Capture the cell that displays the provided text and extract its (x, y) central coordinate. 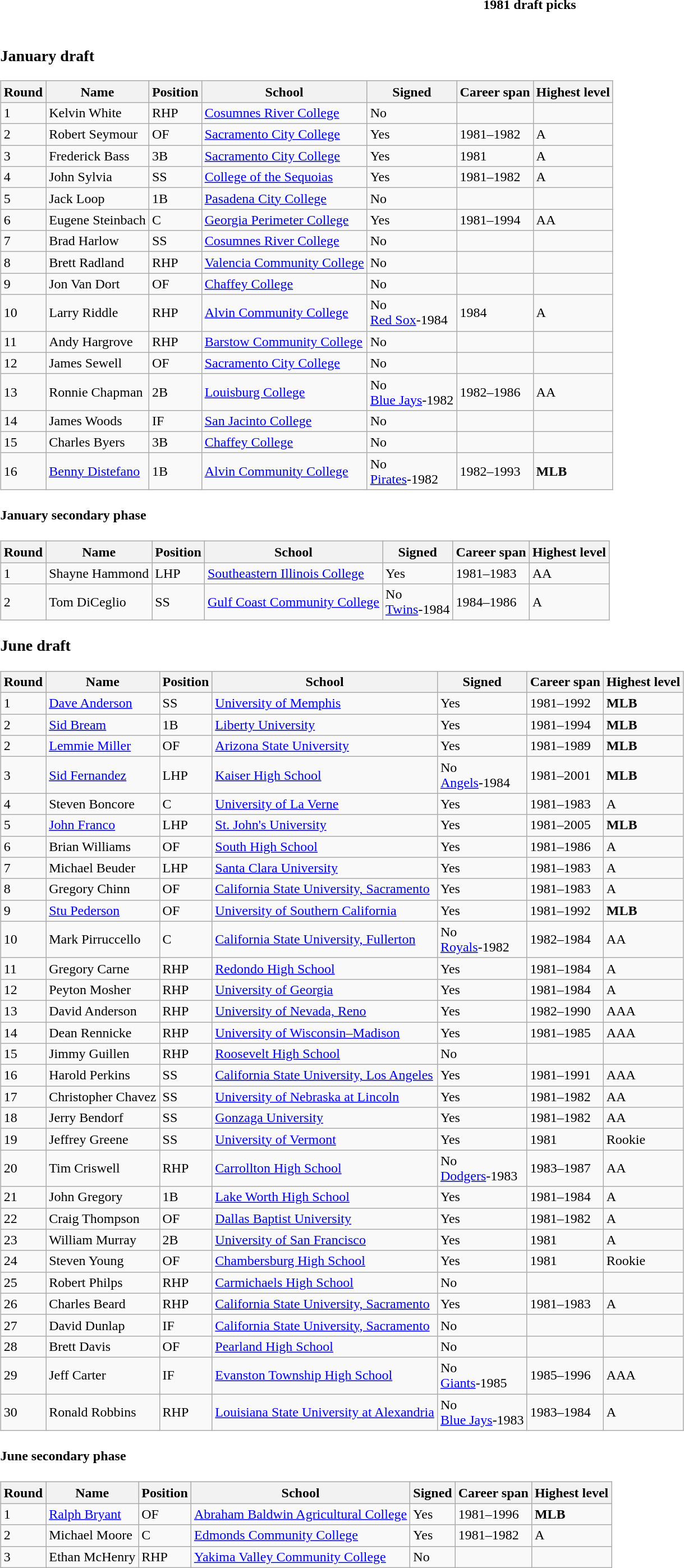
1984 (495, 313)
Abraham Baldwin Agricultural College (300, 1514)
NoBlue Jays-1983 (482, 1413)
Jerry Bendorf (103, 1118)
Georgia Perimeter College (284, 220)
Evanston Township High School (325, 1376)
California State University, Fullerton (325, 939)
1981–1986 (565, 847)
Shayne Hammond (99, 573)
Roosevelt High School (325, 1054)
Lake Worth High School (325, 1197)
1981–2005 (565, 825)
College of the Sequoias (284, 177)
1982–1984 (565, 939)
Brian Williams (103, 847)
19 (23, 1139)
David Dunlap (103, 1325)
Jimmy Guillen (103, 1054)
1983–1984 (565, 1413)
Jeffrey Greene (103, 1139)
University of Vermont (325, 1139)
Craig Thompson (103, 1218)
Stu Pederson (103, 911)
James Sewell (98, 363)
27 (23, 1325)
Brett Davis (103, 1346)
Lemmie Miller (103, 746)
26 (23, 1304)
Sid Fernandez (103, 775)
Larry Riddle (98, 313)
Gregory Chinn (103, 889)
Steven Young (103, 1261)
Ethan McHenry (92, 1557)
Jack Loop (98, 199)
Liberty University (325, 725)
Jeff Carter (103, 1376)
17 (23, 1097)
Gulf Coast Community College (293, 603)
18 (23, 1118)
Kelvin White (98, 113)
Steven Boncore (103, 804)
Kaiser High School (325, 775)
University of La Verne (325, 804)
21 (23, 1197)
Redondo High School (325, 968)
Tim Criswell (103, 1168)
California State University, Los Angeles (325, 1075)
1983–1987 (565, 1168)
Dave Anderson (103, 703)
Charles Byers (98, 442)
Charles Beard (103, 1304)
Ronald Robbins (103, 1413)
NoAngels-1984 (482, 775)
22 (23, 1218)
Mark Pirruccello (103, 939)
28 (23, 1346)
Frederick Bass (98, 156)
Carmichaels High School (325, 1282)
No Twins-1984 (417, 603)
Andy Hargrove (98, 342)
Brett Radland (98, 263)
St. John's University (325, 825)
University of Southern California (325, 911)
Dean Rennicke (103, 1033)
John Gregory (103, 1197)
David Anderson (103, 1011)
Christopher Chavez (103, 1097)
John Sylvia (98, 177)
1981–1991 (565, 1075)
University of Wisconsin–Madison (325, 1033)
James Woods (98, 421)
NoGiants-1985 (482, 1376)
Louisburg College (284, 392)
Tom DiCeglio (99, 603)
No Red Sox-1984 (412, 313)
Dallas Baptist University (325, 1218)
1984–1986 (491, 603)
Sid Bream (103, 725)
Ralph Bryant (92, 1514)
University of Georgia (325, 990)
Valencia Community College (284, 263)
1981–2001 (565, 775)
University of Nebraska at Lincoln (325, 1097)
NoRoyals-1982 (482, 939)
Michael Beuder (103, 868)
John Franco (103, 825)
Barstow Community College (284, 342)
Eugene Steinbach (98, 220)
Santa Clara University (325, 868)
Louisiana State University at Alexandria (325, 1413)
1985–1996 (565, 1376)
24 (23, 1261)
Pasadena City College (284, 199)
San Jacinto College (284, 421)
Yakima Valley Community College (300, 1557)
1981–1985 (565, 1033)
23 (23, 1240)
Ronnie Chapman (98, 392)
Jon Van Dort (98, 284)
Robert Philps (103, 1282)
NoDodgers-1983 (482, 1168)
University of San Francisco (325, 1240)
1982–1993 (495, 471)
South High School (325, 847)
Southeastern Illinois College (293, 573)
29 (23, 1376)
Pearland High School (325, 1346)
Edmonds Community College (300, 1535)
25 (23, 1282)
Chambersburg High School (325, 1261)
Arizona State University (325, 746)
Peyton Mosher (103, 990)
Carrollton High School (325, 1168)
Brad Harlow (98, 241)
No Pirates-1982 (412, 471)
No Blue Jays-1982 (412, 392)
Michael Moore (92, 1535)
Gonzaga University (325, 1118)
20 (23, 1168)
1982–1990 (565, 1011)
Gregory Carne (103, 968)
1981–1996 (493, 1514)
Robert Seymour (98, 135)
University of Memphis (325, 703)
1981–1989 (565, 746)
30 (23, 1413)
1982–1986 (495, 392)
University of Nevada, Reno (325, 1011)
William Murray (103, 1240)
Benny Distefano (98, 471)
Harold Perkins (103, 1075)
